Locate the cell with the specified text and output its [x, y] center coordinate. 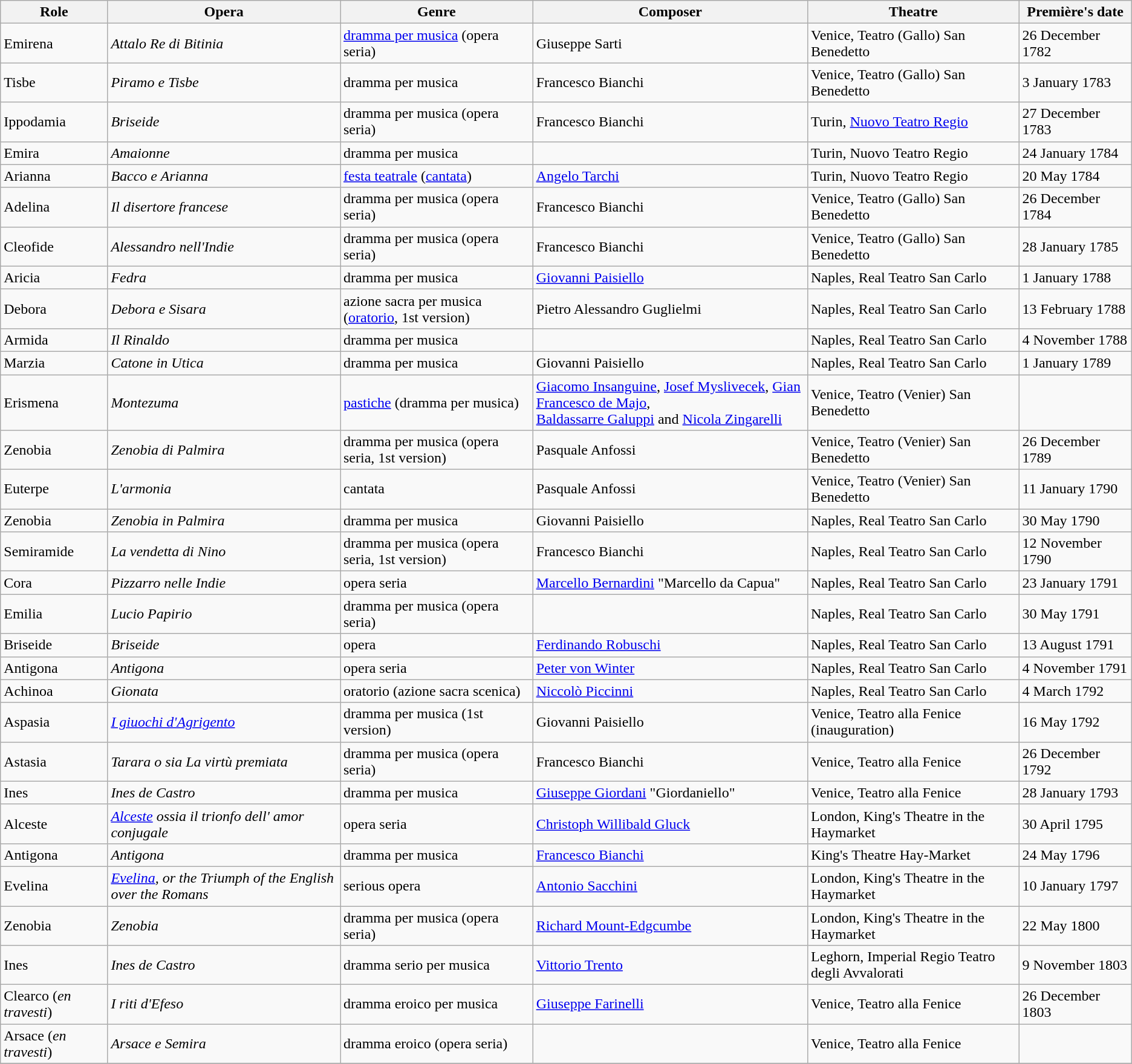
King's Theatre Hay-Market [913, 855]
Achinoa [54, 691]
Cleofide [54, 247]
1 January 1789 [1075, 363]
Emilia [54, 614]
Il disertore francese [224, 207]
27 December 1783 [1075, 122]
Alceste [54, 823]
Attalo Re di Bitinia [224, 44]
28 January 1785 [1075, 247]
30 May 1790 [1075, 521]
Role [54, 12]
Venice, Teatro alla Fenice (inauguration) [913, 722]
I giuochi d'Agrigento [224, 722]
16 May 1792 [1075, 722]
23 January 1791 [1075, 583]
Fedra [224, 277]
pastiche (dramma per musica) [437, 403]
Euterpe [54, 490]
Giuseppe Farinelli [670, 1005]
Pizzarro nelle Indie [224, 583]
Composer [670, 12]
Aricia [54, 277]
Theatre [913, 12]
oratorio (azione sacra scenica) [437, 691]
Zenobia di Palmira [224, 450]
Arianna [54, 176]
Ippodamia [54, 122]
26 December 1784 [1075, 207]
Cora [54, 583]
Montezuma [224, 403]
cantata [437, 490]
Debora e Sisara [224, 308]
Antonio Sacchini [670, 886]
13 February 1788 [1075, 308]
Giuseppe Sarti [670, 44]
I riti d'Efeso [224, 1005]
4 November 1788 [1075, 340]
Genre [437, 12]
azione sacra per musica (oratorio, 1st version) [437, 308]
12 November 1790 [1075, 551]
13 August 1791 [1075, 645]
Evelina [54, 886]
10 January 1797 [1075, 886]
L'armonia [224, 490]
Tarara o sia La virtù premiata [224, 762]
festa teatrale (cantata) [437, 176]
Lucio Papirio [224, 614]
20 May 1784 [1075, 176]
Christoph Willibald Gluck [670, 823]
22 May 1800 [1075, 925]
Angelo Tarchi [670, 176]
Richard Mount-Edgcumbe [670, 925]
26 December 1789 [1075, 450]
Première's date [1075, 12]
3 January 1783 [1075, 82]
Peter von Winter [670, 668]
La vendetta di Nino [224, 551]
Erismena [54, 403]
Vittorio Trento [670, 965]
1 January 1788 [1075, 277]
9 November 1803 [1075, 965]
serious opera [437, 886]
Debora [54, 308]
Piramo e Tisbe [224, 82]
Emirena [54, 44]
Arsace e Semira [224, 1043]
Giacomo Insanguine, Josef Myslivecek, Gian Francesco de Majo,Baldassarre Galuppi and Nicola Zingarelli [670, 403]
Armida [54, 340]
28 January 1793 [1075, 793]
4 November 1791 [1075, 668]
Arsace (en travesti) [54, 1043]
Giuseppe Giordani "Giordaniello" [670, 793]
30 April 1795 [1075, 823]
Alceste ossia il trionfo dell' amor conjugale [224, 823]
Gionata [224, 691]
4 March 1792 [1075, 691]
dramma eroico per musica [437, 1005]
Alessandro nell'Indie [224, 247]
Marzia [54, 363]
Opera [224, 12]
Il Rinaldo [224, 340]
Amaionne [224, 153]
dramma eroico (opera seria) [437, 1043]
24 May 1796 [1075, 855]
dramma serio per musica [437, 965]
opera [437, 645]
26 December 1792 [1075, 762]
11 January 1790 [1075, 490]
Astasia [54, 762]
Catone in Utica [224, 363]
Pietro Alessandro Guglielmi [670, 308]
Adelina [54, 207]
Clearco (en travesti) [54, 1005]
Ferdinando Robuschi [670, 645]
Bacco e Arianna [224, 176]
26 December 1803 [1075, 1005]
Emira [54, 153]
Marcello Bernardini "Marcello da Capua" [670, 583]
Aspasia [54, 722]
26 December 1782 [1075, 44]
Evelina, or the Triumph of the English over the Romans [224, 886]
Niccolò Piccinni [670, 691]
dramma per musica (1st version) [437, 722]
Semiramide [54, 551]
30 May 1791 [1075, 614]
Leghorn, Imperial Regio Teatro degli Avvalorati [913, 965]
24 January 1784 [1075, 153]
Zenobia in Palmira [224, 521]
Tisbe [54, 82]
